Search for the cell housing the specified text and yield its (x, y) center coordinate. 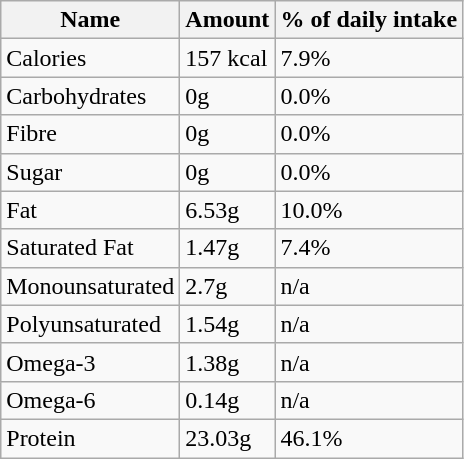
1.54g (228, 324)
7.9% (369, 58)
Amount (228, 20)
7.4% (369, 248)
6.53g (228, 210)
1.47g (228, 248)
10.0% (369, 210)
1.38g (228, 362)
Omega-3 (90, 362)
157 kcal (228, 58)
Protein (90, 438)
Fibre (90, 134)
2.7g (228, 286)
46.1% (369, 438)
Omega-6 (90, 400)
Saturated Fat (90, 248)
Calories (90, 58)
23.03g (228, 438)
Fat (90, 210)
Name (90, 20)
0.14g (228, 400)
Carbohydrates (90, 96)
Sugar (90, 172)
Monounsaturated (90, 286)
Polyunsaturated (90, 324)
% of daily intake (369, 20)
